For the text-containing cell, return its midpoint in (X, Y) coordinate format. 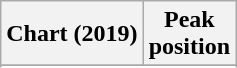
Chart (2019) (72, 34)
Peakposition (189, 34)
